Provide the (x, y) coordinate of the cell's center where the given text is located.  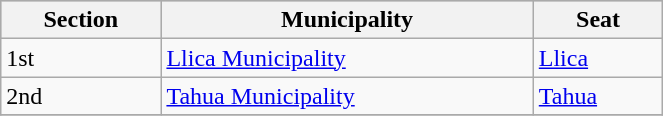
Llica (598, 58)
Llica Municipality (347, 58)
Section (81, 20)
Tahua (598, 96)
2nd (81, 96)
Municipality (347, 20)
Tahua Municipality (347, 96)
1st (81, 58)
Seat (598, 20)
